Locate the cell with the specified text and output its (x, y) center coordinate. 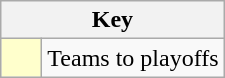
Key (112, 20)
Teams to playoffs (133, 58)
